Determine the (X, Y) coordinate at the center of the cell enclosing the given text.  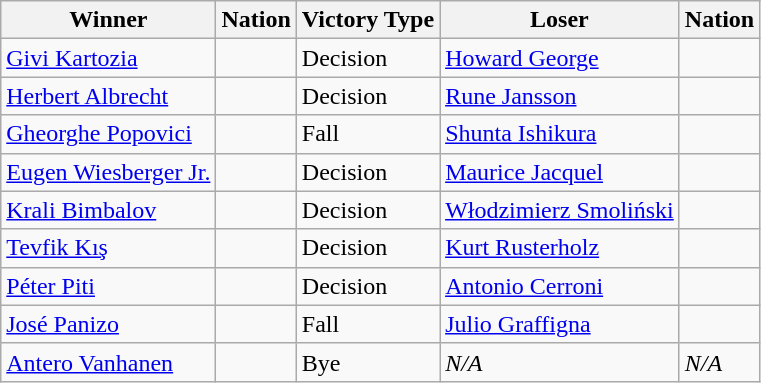
Howard George (560, 58)
Loser (560, 20)
Winner (108, 20)
Włodzimierz Smoliński (560, 210)
Bye (368, 362)
Gheorghe Popovici (108, 134)
Kurt Rusterholz (560, 248)
Péter Piti (108, 286)
Givi Kartozia (108, 58)
Julio Graffigna (560, 324)
Shunta Ishikura (560, 134)
Victory Type (368, 20)
José Panizo (108, 324)
Herbert Albrecht (108, 96)
Eugen Wiesberger Jr. (108, 172)
Rune Jansson (560, 96)
Antero Vanhanen (108, 362)
Antonio Cerroni (560, 286)
Tevfik Kış (108, 248)
Maurice Jacquel (560, 172)
Krali Bimbalov (108, 210)
